Capture the cell that displays the provided text and extract its (x, y) central coordinate. 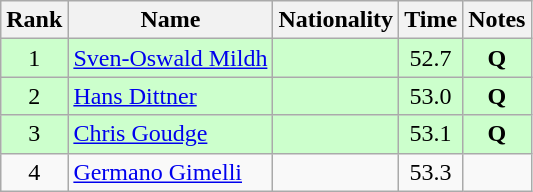
Rank (34, 20)
Germano Gimelli (170, 172)
Name (170, 20)
4 (34, 172)
Notes (497, 20)
Sven-Oswald Mildh (170, 58)
52.7 (431, 58)
2 (34, 96)
53.0 (431, 96)
Nationality (336, 20)
Time (431, 20)
53.1 (431, 134)
53.3 (431, 172)
3 (34, 134)
Hans Dittner (170, 96)
1 (34, 58)
Chris Goudge (170, 134)
